Pinpoint the cell where the given text exists, returning its (x, y) midpoint coordinate. 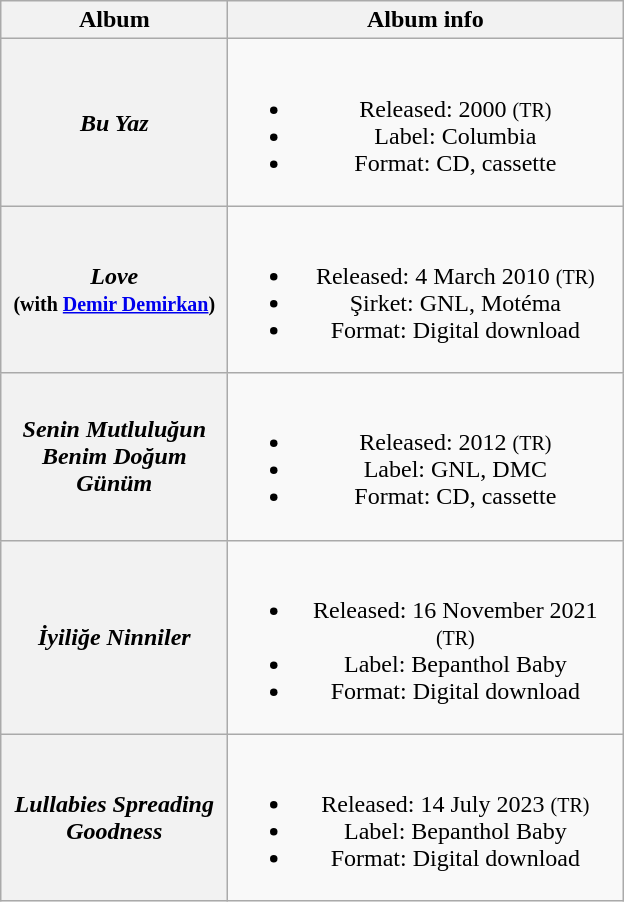
Album (114, 20)
Love(with Demir Demirkan) (114, 290)
Album info (426, 20)
Released: 4 March 2010 (TR)Şirket: GNL, MotémaFormat: Digital download (426, 290)
Released: 2012 (TR)Label: GNL, DMCFormat: CD, cassette (426, 456)
Lullabies Spreading Goodness (114, 818)
İyiliğe Ninniler (114, 637)
Released: 16 November 2021 (TR)Label: Bepanthol BabyFormat: Digital download (426, 637)
Senin Mutluluğun Benim Doğum Günüm (114, 456)
Released: 14 July 2023 (TR)Label: Bepanthol BabyFormat: Digital download (426, 818)
Released: 2000 (TR)Label: ColumbiaFormat: CD, cassette (426, 122)
Bu Yaz (114, 122)
